Return the (x, y) coordinate for the center point of the cell that contains the specified text.  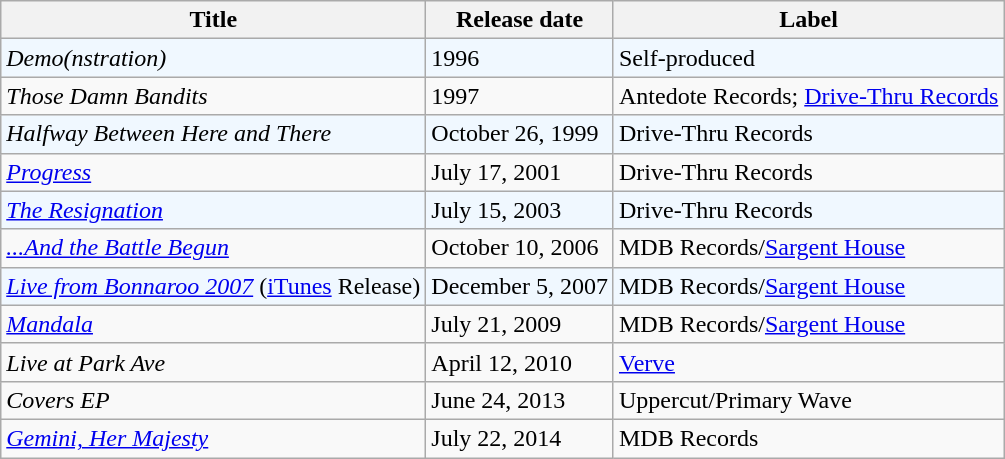
Live from Bonnaroo 2007 (iTunes Release) (214, 286)
June 24, 2013 (520, 400)
Label (808, 20)
July 15, 2003 (520, 210)
Gemini, Her Majesty (214, 438)
Demo(nstration) (214, 58)
Self-produced (808, 58)
...And the Battle Begun (214, 248)
Uppercut/Primary Wave (808, 400)
Progress (214, 172)
Release date (520, 20)
April 12, 2010 (520, 362)
MDB Records (808, 438)
July 21, 2009 (520, 324)
1997 (520, 96)
The Resignation (214, 210)
Antedote Records; Drive-Thru Records (808, 96)
July 22, 2014 (520, 438)
Covers EP (214, 400)
October 26, 1999 (520, 134)
December 5, 2007 (520, 286)
Title (214, 20)
Verve (808, 362)
1996 (520, 58)
Halfway Between Here and There (214, 134)
Mandala (214, 324)
October 10, 2006 (520, 248)
Those Damn Bandits (214, 96)
Live at Park Ave (214, 362)
July 17, 2001 (520, 172)
